Find where the given text appears and provide that cell's center as [x, y] coordinate. 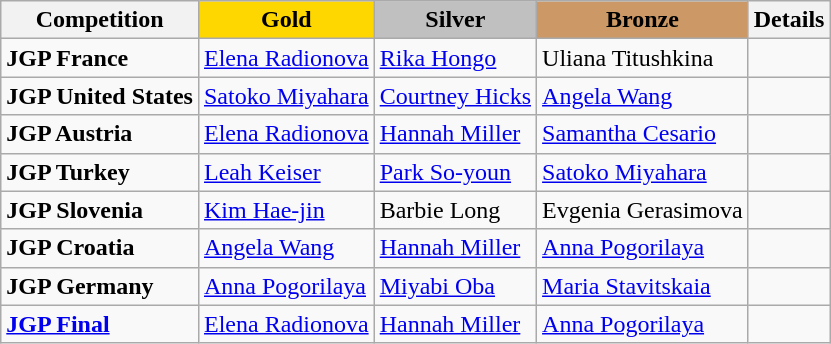
JGP Austria [100, 134]
Silver [455, 20]
JGP Final [100, 324]
JGP Germany [100, 286]
Evgenia Gerasimova [643, 210]
JGP France [100, 58]
Samantha Cesario [643, 134]
Maria Stavitskaia [643, 286]
Leah Keiser [286, 172]
Kim Hae-jin [286, 210]
Miyabi Oba [455, 286]
Rika Hongo [455, 58]
Details [789, 20]
Competition [100, 20]
JGP Croatia [100, 248]
Barbie Long [455, 210]
JGP Turkey [100, 172]
Bronze [643, 20]
Courtney Hicks [455, 96]
JGP United States [100, 96]
JGP Slovenia [100, 210]
Uliana Titushkina [643, 58]
Park So-youn [455, 172]
Gold [286, 20]
